For the text-containing cell, return its midpoint in (X, Y) coordinate format. 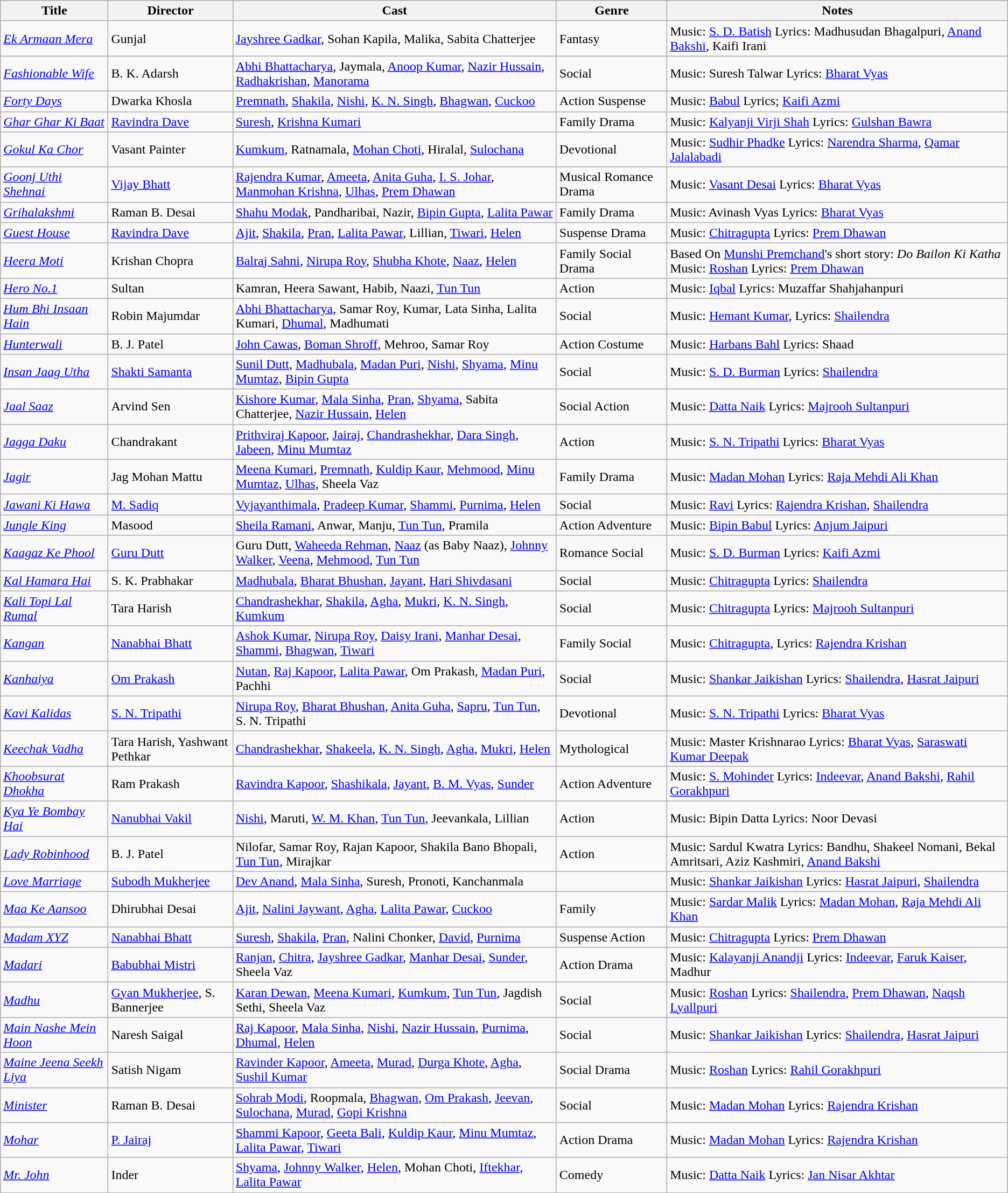
Kya Ye Bombay Hai (54, 819)
Ranjan, Chitra, Jayshree Gadkar, Manhar Desai, Sunder, Sheela Vaz (394, 965)
P. Jairaj (170, 1140)
S. N. Tripathi (170, 713)
Music: Bipin Datta Lyrics: Noor Devasi (838, 819)
John Cawas, Boman Shroff, Mehroo, Samar Roy (394, 344)
Abhi Bhattacharya, Samar Roy, Kumar, Lata Sinha, Lalita Kumari, Dhumal, Madhumati (394, 316)
Sultan (170, 288)
Robin Majumdar (170, 316)
Music: Babul Lyrics; Kaifi Azmi (838, 101)
Action Costume (612, 344)
Cast (394, 11)
Nishi, Maruti, W. M. Khan, Tun Tun, Jeevankala, Lillian (394, 819)
Jungle King (54, 525)
Ram Prakash (170, 783)
Keechak Vadha (54, 749)
Hero No.1 (54, 288)
Music: S. D. Burman Lyrics: Kaifi Azmi (838, 553)
Social Drama (612, 1070)
Premnath, Shakila, Nishi, K. N. Singh, Bhagwan, Cuckoo (394, 101)
Nirupa Roy, Bharat Bhushan, Anita Guha, Sapru, Tun Tun, S. N. Tripathi (394, 713)
Suspense Drama (612, 233)
Music: Shankar Jaikishan Lyrics: Hasrat Jaipuri, Shailendra (838, 882)
Chandrashekhar, Shakeela, K. N. Singh, Agha, Mukri, Helen (394, 749)
Jagir (54, 477)
Om Prakash (170, 679)
Social Action (612, 407)
Music: S. D. Burman Lyrics: Shailendra (838, 372)
Raj Kapoor, Mala Sinha, Nishi, Nazir Hussain, Purnima, Dhumal, Helen (394, 1035)
Ashok Kumar, Nirupa Roy, Daisy Irani, Manhar Desai, Shammi, Bhagwan, Tiwari (394, 643)
Jag Mohan Mattu (170, 477)
Dwarka Khosla (170, 101)
Guru Dutt, Waheeda Rehman, Naaz (as Baby Naaz), Johnny Walker, Veena, Mehmood, Tun Tun (394, 553)
Music: Vasant Desai Lyrics: Bharat Vyas (838, 184)
Kaagaz Ke Phool (54, 553)
Music: Bipin Babul Lyrics: Anjum Jaipuri (838, 525)
Satish Nigam (170, 1070)
Balraj Sahni, Nirupa Roy, Shubha Khote, Naaz, Helen (394, 261)
Gunjal (170, 39)
Music: Chitragupta, Lyrics: Rajendra Krishan (838, 643)
Music: Sardar Malik Lyrics: Madan Mohan, Raja Mehdi Ali Khan (838, 909)
Mythological (612, 749)
Jawani Ki Hawa (54, 505)
Chandrakant (170, 442)
Ek Armaan Mera (54, 39)
Madhubala, Bharat Bhushan, Jayant, Hari Shivdasani (394, 581)
Music: Iqbal Lyrics: Muzaffar Shahjahanpuri (838, 288)
Suresh, Shakila, Pran, Nalini Chonker, David, Purnima (394, 937)
Dhirubhai Desai (170, 909)
Kamran, Heera Sawant, Habib, Naazi, Tun Tun (394, 288)
Kangan (54, 643)
Kanhaiya (54, 679)
Mohar (54, 1140)
Kishore Kumar, Mala Sinha, Pran, Shyama, Sabita Chatterjee, Nazir Hussain, Helen (394, 407)
Guest House (54, 233)
Vasant Painter (170, 150)
Nanubhai Vakil (170, 819)
Ravindra Kapoor, Shashikala, Jayant, B. M. Vyas, Sunder (394, 783)
Genre (612, 11)
Rajendra Kumar, Ameeta, Anita Guha, I. S. Johar, Manmohan Krishna, Ulhas, Prem Dhawan (394, 184)
Mr. John (54, 1175)
Suresh, Krishna Kumari (394, 122)
Director (170, 11)
Ajit, Nalini Jaywant, Agha, Lalita Pawar, Cuckoo (394, 909)
Gyan Mukherjee, S. Bannerjee (170, 1000)
Lady Robinhood (54, 853)
Music: Hemant Kumar, Lyrics: Shailendra (838, 316)
Kali Topi Lal Rumal (54, 609)
Music: Madan Mohan Lyrics: Raja Mehdi Ali Khan (838, 477)
Sheila Ramani, Anwar, Manju, Tun Tun, Pramila (394, 525)
Shakti Samanta (170, 372)
Music: Ravi Lyrics: Rajendra Krishan, Shailendra (838, 505)
Shammi Kapoor, Geeta Bali, Kuldip Kaur, Minu Mumtaz, Lalita Pawar, Tiwari (394, 1140)
Ghar Ghar Ki Baat (54, 122)
Music: Master Krishnarao Lyrics: Bharat Vyas, Saraswati Kumar Deepak (838, 749)
Khoobsurat Dhokha (54, 783)
Music: Datta Naik Lyrics: Jan Nisar Akhtar (838, 1175)
M. Sadiq (170, 505)
Arvind Sen (170, 407)
Ravinder Kapoor, Ameeta, Murad, Durga Khote, Agha, Sushil Kumar (394, 1070)
B. K. Adarsh (170, 73)
Nutan, Raj Kapoor, Lalita Pawar, Om Prakash, Madan Puri, Pachhi (394, 679)
Inder (170, 1175)
Prithviraj Kapoor, Jairaj, Chandrashekhar, Dara Singh, Jabeen, Minu Mumtaz (394, 442)
Music: Datta Naik Lyrics: Majrooh Sultanpuri (838, 407)
Madari (54, 965)
Music: Avinash Vyas Lyrics: Bharat Vyas (838, 212)
Jaal Saaz (54, 407)
Hum Bhi Insaan Hain (54, 316)
Sunil Dutt, Madhubala, Madan Puri, Nishi, Shyama, Minu Mumtaz, Bipin Gupta (394, 372)
Musical Romance Drama (612, 184)
Grihalakshmi (54, 212)
Notes (838, 11)
Ajit, Shakila, Pran, Lalita Pawar, Lillian, Tiwari, Helen (394, 233)
Nilofar, Samar Roy, Rajan Kapoor, Shakila Bano Bhopali, Tun Tun, Mirajkar (394, 853)
Kal Hamara Hai (54, 581)
Babubhai Mistri (170, 965)
Karan Dewan, Meena Kumari, Kumkum, Tun Tun, Jagdish Sethi, Sheela Vaz (394, 1000)
Music: Chitragupta Lyrics: Majrooh Sultanpuri (838, 609)
Music: Roshan Lyrics: Shailendra, Prem Dhawan, Naqsh Lyallpuri (838, 1000)
Maa Ke Aansoo (54, 909)
Hunterwali (54, 344)
Madhu (54, 1000)
Jayshree Gadkar, Sohan Kapila, Malika, Sabita Chatterjee (394, 39)
Fantasy (612, 39)
Family Social Drama (612, 261)
Insan Jaag Utha (54, 372)
Abhi Bhattacharya, Jaymala, Anoop Kumar, Nazir Hussain, Radhakrishan, Manorama (394, 73)
Fashionable Wife (54, 73)
Music: Sudhir Phadke Lyrics: Narendra Sharma, Qamar Jalalabadi (838, 150)
Suspense Action (612, 937)
Shahu Modak, Pandharibai, Nazir, Bipin Gupta, Lalita Pawar (394, 212)
Shyama, Johnny Walker, Helen, Mohan Choti, Iftekhar, Lalita Pawar (394, 1175)
Music: Kalyanji Virji Shah Lyrics: Gulshan Bawra (838, 122)
Music: Harbans Bahl Lyrics: Shaad (838, 344)
Forty Days (54, 101)
Meena Kumari, Premnath, Kuldip Kaur, Mehmood, Minu Mumtaz, Ulhas, Sheela Vaz (394, 477)
Dev Anand, Mala Sinha, Suresh, Pronoti, Kanchanmala (394, 882)
Madam XYZ (54, 937)
Kavi Kalidas (54, 713)
Tara Harish (170, 609)
Tara Harish, Yashwant Pethkar (170, 749)
Main Nashe Mein Hoon (54, 1035)
Family Social (612, 643)
Comedy (612, 1175)
Music: Sardul Kwatra Lyrics: Bandhu, Shakeel Nomani, Bekal Amritsari, Aziz Kashmiri, Anand Bakshi (838, 853)
Minister (54, 1105)
Guru Dutt (170, 553)
Title (54, 11)
Music: Chitragupta Lyrics: Shailendra (838, 581)
Heera Moti (54, 261)
Music: S. D. Batish Lyrics: Madhusudan Bhagalpuri, Anand Bakshi, Kaifi Irani (838, 39)
Action Suspense (612, 101)
Vyjayanthimala, Pradeep Kumar, Shammi, Purnima, Helen (394, 505)
S. K. Prabhakar (170, 581)
Music: Kalayanji Anandji Lyrics: Indeevar, Faruk Kaiser, Madhur (838, 965)
Sohrab Modi, Roopmala, Bhagwan, Om Prakash, Jeevan, Sulochana, Murad, Gopi Krishna (394, 1105)
Gokul Ka Chor (54, 150)
Chandrashekhar, Shakila, Agha, Mukri, K. N. Singh, Kumkum (394, 609)
Vijay Bhatt (170, 184)
Based On Munshi Premchand's short story: Do Bailon Ki Katha Music: Roshan Lyrics: Prem Dhawan (838, 261)
Maine Jeena Seekh Liya (54, 1070)
Romance Social (612, 553)
Family (612, 909)
Subodh Mukherjee (170, 882)
Masood (170, 525)
Jagga Daku (54, 442)
Music: Suresh Talwar Lyrics: Bharat Vyas (838, 73)
Krishan Chopra (170, 261)
Goonj Uthi Shehnai (54, 184)
Music: Roshan Lyrics: Rahil Gorakhpuri (838, 1070)
Music: S. Mohinder Lyrics: Indeevar, Anand Bakshi, Rahil Gorakhpuri (838, 783)
Naresh Saigal (170, 1035)
Love Marriage (54, 882)
Kumkum, Ratnamala, Mohan Choti, Hiralal, Sulochana (394, 150)
